Output the (X, Y) coordinate of the center of the cell containing the given text.  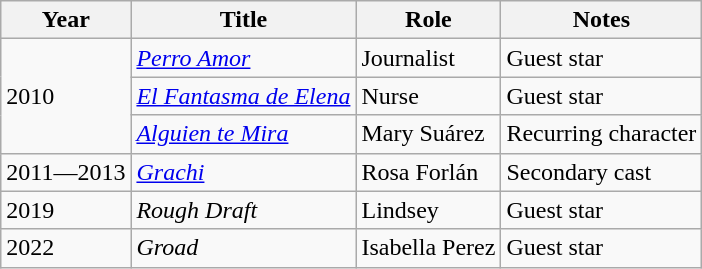
Rough Draft (244, 210)
Title (244, 20)
Secondary cast (602, 172)
Rosa Forlán (428, 172)
2022 (66, 248)
2010 (66, 96)
Journalist (428, 58)
Mary Suárez (428, 134)
Perro Amor (244, 58)
Notes (602, 20)
Recurring character (602, 134)
Isabella Perez (428, 248)
Lindsey (428, 210)
2019 (66, 210)
Role (428, 20)
El Fantasma de Elena (244, 96)
2011—2013 (66, 172)
Alguien te Mira (244, 134)
Groad (244, 248)
Grachi (244, 172)
Year (66, 20)
Nurse (428, 96)
